Capture the cell that displays the provided text and extract its [X, Y] central coordinate. 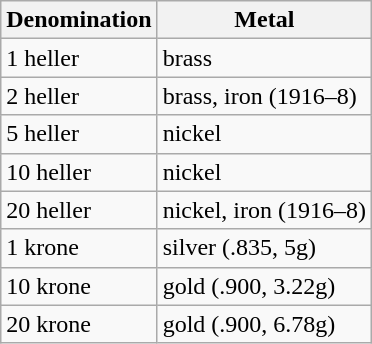
brass, iron (1916–8) [264, 96]
2 heller [79, 96]
gold (.900, 3.22g) [264, 286]
10 krone [79, 286]
brass [264, 58]
10 heller [79, 172]
Denomination [79, 20]
Metal [264, 20]
gold (.900, 6.78g) [264, 324]
20 heller [79, 210]
5 heller [79, 134]
1 krone [79, 248]
20 krone [79, 324]
1 heller [79, 58]
nickel, iron (1916–8) [264, 210]
silver (.835, 5g) [264, 248]
